Capture the cell that displays the provided text and extract its [x, y] central coordinate. 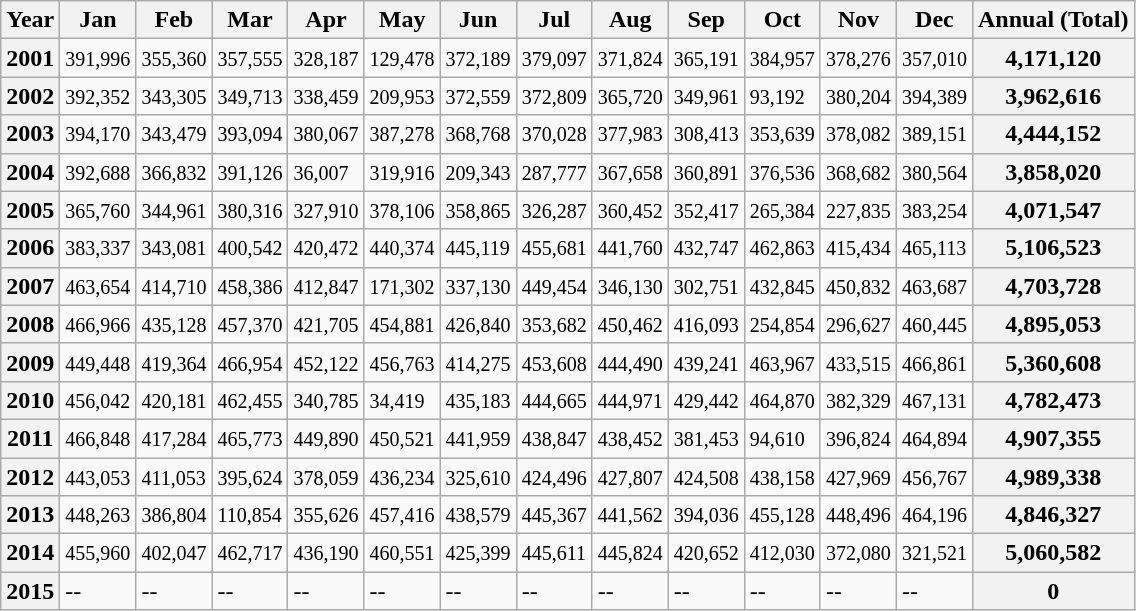
391,126 [250, 172]
357,010 [934, 58]
444,971 [630, 400]
463,967 [782, 362]
460,551 [402, 553]
412,030 [782, 553]
2014 [30, 553]
5,360,608 [1053, 362]
466,954 [250, 362]
400,542 [250, 248]
379,097 [554, 58]
372,559 [478, 96]
338,459 [326, 96]
464,870 [782, 400]
Feb [174, 20]
464,196 [934, 515]
392,352 [98, 96]
396,824 [858, 438]
378,059 [326, 477]
445,611 [554, 553]
456,767 [934, 477]
5,060,582 [1053, 553]
452,122 [326, 362]
Dec [934, 20]
384,957 [782, 58]
392,688 [98, 172]
438,158 [782, 477]
395,624 [250, 477]
448,496 [858, 515]
438,452 [630, 438]
378,106 [402, 210]
2009 [30, 362]
455,960 [98, 553]
425,399 [478, 553]
308,413 [706, 134]
4,071,547 [1053, 210]
445,824 [630, 553]
367,658 [630, 172]
380,067 [326, 134]
458,386 [250, 286]
462,717 [250, 553]
Annual (Total) [1053, 20]
440,374 [402, 248]
326,287 [554, 210]
209,343 [478, 172]
340,785 [326, 400]
358,865 [478, 210]
353,682 [554, 324]
466,966 [98, 324]
Jun [478, 20]
465,773 [250, 438]
321,521 [934, 553]
383,254 [934, 210]
464,894 [934, 438]
455,128 [782, 515]
450,832 [858, 286]
462,863 [782, 248]
433,515 [858, 362]
4,703,728 [1053, 286]
393,094 [250, 134]
349,713 [250, 96]
2008 [30, 324]
34,419 [402, 400]
378,276 [858, 58]
349,961 [706, 96]
435,128 [174, 324]
May [402, 20]
420,652 [706, 553]
419,364 [174, 362]
372,189 [478, 58]
344,961 [174, 210]
415,434 [858, 248]
412,847 [326, 286]
Aug [630, 20]
287,777 [554, 172]
372,809 [554, 96]
380,316 [250, 210]
4,846,327 [1053, 515]
365,191 [706, 58]
355,626 [326, 515]
429,442 [706, 400]
394,170 [98, 134]
394,389 [934, 96]
444,490 [630, 362]
463,687 [934, 286]
2015 [30, 591]
343,081 [174, 248]
370,028 [554, 134]
Year [30, 20]
Apr [326, 20]
377,983 [630, 134]
389,151 [934, 134]
2003 [30, 134]
467,131 [934, 400]
417,284 [174, 438]
465,113 [934, 248]
443,053 [98, 477]
372,080 [858, 553]
Oct [782, 20]
2004 [30, 172]
463,654 [98, 286]
353,639 [782, 134]
456,042 [98, 400]
449,890 [326, 438]
368,682 [858, 172]
0 [1053, 591]
420,472 [326, 248]
436,190 [326, 553]
449,454 [554, 286]
36,007 [326, 172]
424,496 [554, 477]
380,204 [858, 96]
337,130 [478, 286]
2010 [30, 400]
Jan [98, 20]
457,370 [250, 324]
2001 [30, 58]
376,536 [782, 172]
387,278 [402, 134]
357,555 [250, 58]
378,082 [858, 134]
448,263 [98, 515]
450,521 [402, 438]
424,508 [706, 477]
421,705 [326, 324]
426,840 [478, 324]
411,053 [174, 477]
455,681 [554, 248]
386,804 [174, 515]
4,171,120 [1053, 58]
382,329 [858, 400]
462,455 [250, 400]
4,989,338 [1053, 477]
450,462 [630, 324]
394,036 [706, 515]
466,848 [98, 438]
355,360 [174, 58]
383,337 [98, 248]
209,953 [402, 96]
5,106,523 [1053, 248]
2005 [30, 210]
435,183 [478, 400]
460,445 [934, 324]
4,895,053 [1053, 324]
457,416 [402, 515]
Sep [706, 20]
93,192 [782, 96]
129,478 [402, 58]
Nov [858, 20]
445,119 [478, 248]
2013 [30, 515]
456,763 [402, 362]
227,835 [858, 210]
171,302 [402, 286]
436,234 [402, 477]
441,562 [630, 515]
402,047 [174, 553]
449,448 [98, 362]
366,832 [174, 172]
328,187 [326, 58]
2012 [30, 477]
371,824 [630, 58]
420,181 [174, 400]
360,452 [630, 210]
416,093 [706, 324]
381,453 [706, 438]
302,751 [706, 286]
439,241 [706, 362]
346,130 [630, 286]
360,891 [706, 172]
319,916 [402, 172]
343,479 [174, 134]
365,720 [630, 96]
296,627 [858, 324]
466,861 [934, 362]
427,969 [858, 477]
432,747 [706, 248]
438,847 [554, 438]
414,275 [478, 362]
427,807 [630, 477]
2006 [30, 248]
368,768 [478, 134]
444,665 [554, 400]
265,384 [782, 210]
441,760 [630, 248]
3,962,616 [1053, 96]
3,858,020 [1053, 172]
94,610 [782, 438]
4,782,473 [1053, 400]
110,854 [250, 515]
4,907,355 [1053, 438]
438,579 [478, 515]
441,959 [478, 438]
2007 [30, 286]
352,417 [706, 210]
327,910 [326, 210]
380,564 [934, 172]
325,610 [478, 477]
2002 [30, 96]
365,760 [98, 210]
254,854 [782, 324]
454,881 [402, 324]
453,608 [554, 362]
343,305 [174, 96]
2011 [30, 438]
Jul [554, 20]
414,710 [174, 286]
4,444,152 [1053, 134]
432,845 [782, 286]
Mar [250, 20]
445,367 [554, 515]
391,996 [98, 58]
